Find where the given text appears and provide that cell's center as [X, Y] coordinate. 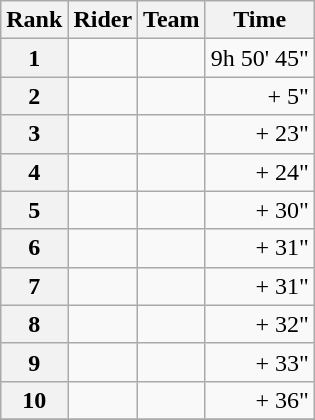
+ 32" [260, 324]
6 [34, 248]
10 [34, 400]
7 [34, 286]
+ 5" [260, 96]
Rider [103, 20]
Team [172, 20]
9h 50' 45" [260, 58]
+ 33" [260, 362]
+ 23" [260, 134]
9 [34, 362]
2 [34, 96]
Time [260, 20]
3 [34, 134]
+ 30" [260, 210]
1 [34, 58]
+ 36" [260, 400]
Rank [34, 20]
+ 24" [260, 172]
5 [34, 210]
8 [34, 324]
4 [34, 172]
